From the cell containing the given text, extract its center point as (x, y) coordinate. 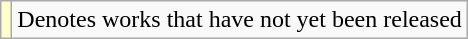
Denotes works that have not yet been released (240, 20)
